Detect which cell encompasses the target text, then output its [x, y] center coordinate. 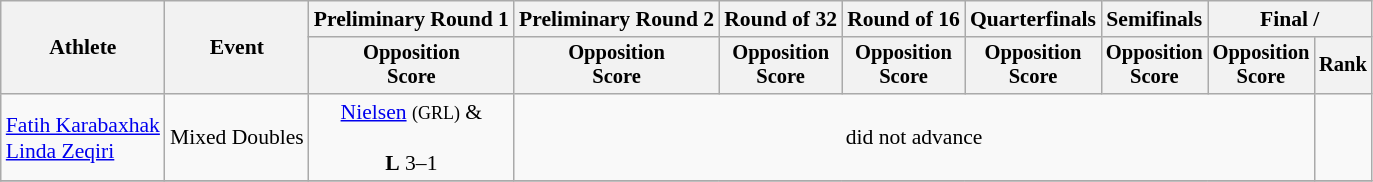
Round of 32 [780, 19]
Semifinals [1154, 19]
Rank [1343, 66]
Quarterfinals [1033, 19]
Mixed Doubles [237, 138]
Fatih KarabaxhakLinda Zeqiri [83, 138]
Nielsen (GRL) & L 3–1 [412, 138]
Preliminary Round 2 [616, 19]
did not advance [914, 138]
Final / [1290, 19]
Round of 16 [904, 19]
Event [237, 48]
Athlete [83, 48]
Preliminary Round 1 [412, 19]
